Capture the cell that displays the provided text and extract its [X, Y] central coordinate. 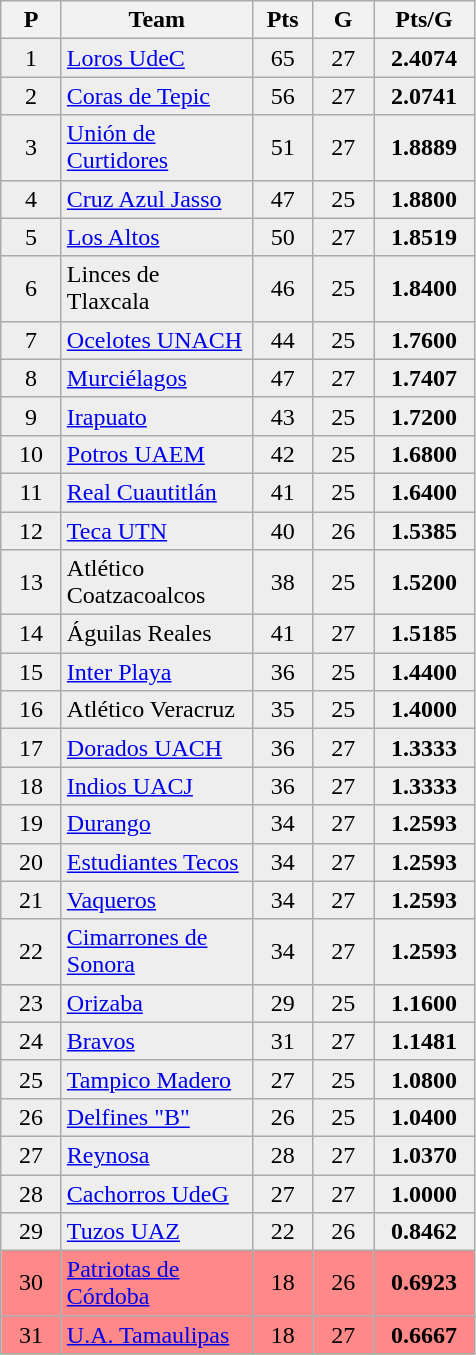
Ocelotes UNACH [156, 340]
Pts/G [424, 20]
Linces de Tlaxcala [156, 288]
1 [32, 58]
0.6923 [424, 1284]
Durango [156, 824]
17 [32, 748]
14 [32, 634]
Orizaba [156, 1003]
38 [282, 582]
1.4400 [424, 672]
9 [32, 416]
1.5185 [424, 634]
10 [32, 454]
Patriotas de Córdoba [156, 1284]
1.7407 [424, 378]
24 [32, 1041]
Vaqueros [156, 900]
Águilas Reales [156, 634]
50 [282, 237]
Unión de Curtidores [156, 148]
Potros UAEM [156, 454]
Inter Playa [156, 672]
U.A. Tamaulipas [156, 1335]
2.4074 [424, 58]
51 [282, 148]
1.7600 [424, 340]
Reynosa [156, 1155]
21 [32, 900]
7 [32, 340]
12 [32, 531]
Estudiantes Tecos [156, 862]
Loros UdeC [156, 58]
Tuzos UAZ [156, 1232]
5 [32, 237]
Coras de Tepic [156, 96]
44 [282, 340]
Teca UTN [156, 531]
15 [32, 672]
Real Cuautitlán [156, 492]
Atlético Veracruz [156, 710]
1.8889 [424, 148]
Cachorros UdeG [156, 1193]
Dorados UACH [156, 748]
1.6400 [424, 492]
1.7200 [424, 416]
Los Altos [156, 237]
1.5200 [424, 582]
1.0800 [424, 1079]
6 [32, 288]
1.0400 [424, 1117]
16 [32, 710]
Bravos [156, 1041]
G [344, 20]
42 [282, 454]
Murciélagos [156, 378]
1.1481 [424, 1041]
1.5385 [424, 531]
2 [32, 96]
Indios UACJ [156, 786]
2.0741 [424, 96]
1.0000 [424, 1193]
35 [282, 710]
1.8400 [424, 288]
13 [32, 582]
Team [156, 20]
1.1600 [424, 1003]
3 [32, 148]
Pts [282, 20]
Irapuato [156, 416]
30 [32, 1284]
Cimarrones de Sonora [156, 952]
23 [32, 1003]
0.8462 [424, 1232]
Cruz Azul Jasso [156, 199]
65 [282, 58]
1.0370 [424, 1155]
19 [32, 824]
40 [282, 531]
Tampico Madero [156, 1079]
Atlético Coatzacoalcos [156, 582]
1.4000 [424, 710]
20 [32, 862]
4 [32, 199]
46 [282, 288]
1.6800 [424, 454]
8 [32, 378]
P [32, 20]
43 [282, 416]
56 [282, 96]
1.8800 [424, 199]
0.6667 [424, 1335]
11 [32, 492]
Delfines "B" [156, 1117]
1.8519 [424, 237]
